Provide the [X, Y] coordinate of the cell's center where the given text is located.  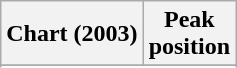
Peakposition [189, 34]
Chart (2003) [72, 34]
